Search for the cell housing the specified text and yield its (x, y) center coordinate. 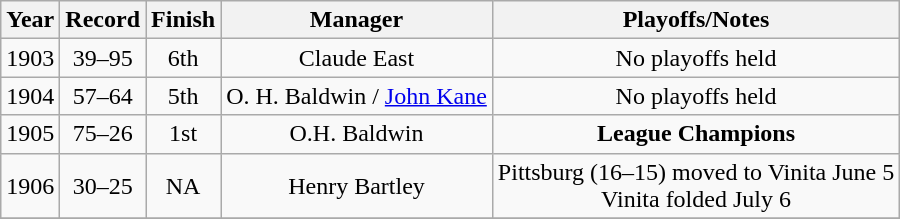
Manager (357, 20)
30–25 (103, 186)
57–64 (103, 96)
1906 (30, 186)
1903 (30, 58)
League Champions (696, 134)
Henry Bartley (357, 186)
39–95 (103, 58)
O.H. Baldwin (357, 134)
Pittsburg (16–15) moved to Vinita June 5Vinita folded July 6 (696, 186)
NA (184, 186)
Playoffs/Notes (696, 20)
Claude East (357, 58)
O. H. Baldwin / John Kane (357, 96)
75–26 (103, 134)
1st (184, 134)
Record (103, 20)
1905 (30, 134)
6th (184, 58)
5th (184, 96)
Year (30, 20)
1904 (30, 96)
Finish (184, 20)
